From the cell containing the given text, extract its center point as [X, Y] coordinate. 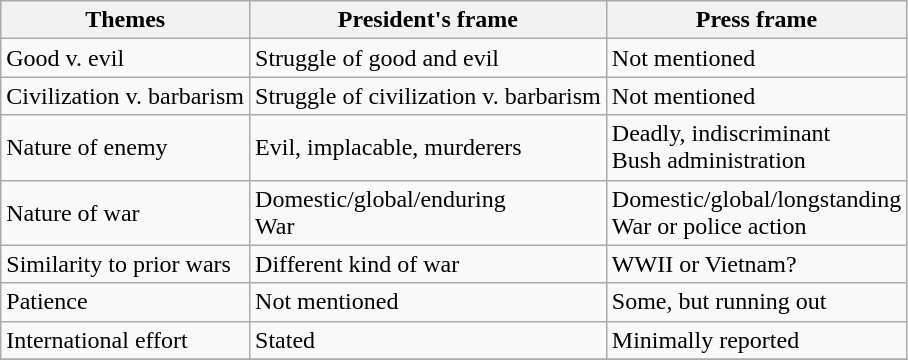
WWII or Vietnam? [756, 264]
Nature of enemy [126, 148]
Themes [126, 20]
Patience [126, 302]
Some, but running out [756, 302]
Good v. evil [126, 58]
President's frame [428, 20]
Civilization v. barbarism [126, 96]
Stated [428, 340]
Evil, implacable, murderers [428, 148]
Press frame [756, 20]
Different kind of war [428, 264]
Minimally reported [756, 340]
Domestic/global/longstandingWar or police action [756, 212]
Struggle of good and evil [428, 58]
Struggle of civilization v. barbarism [428, 96]
Domestic/global/enduringWar [428, 212]
International effort [126, 340]
Deadly, indiscriminantBush administration [756, 148]
Nature of war [126, 212]
Similarity to prior wars [126, 264]
